Detect which cell encompasses the target text, then output its [x, y] center coordinate. 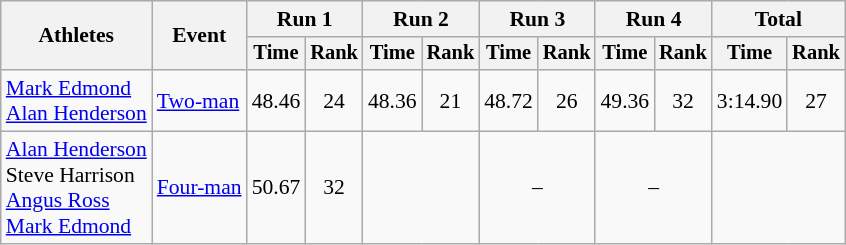
50.67 [276, 188]
Run 3 [537, 19]
Total [778, 19]
Alan HendersonSteve HarrisonAngus RossMark Edmond [76, 188]
Athletes [76, 36]
Run 1 [305, 19]
3:14.90 [750, 100]
Run 2 [421, 19]
49.36 [624, 100]
Mark EdmondAlan Henderson [76, 100]
26 [567, 100]
Run 4 [653, 19]
Event [200, 36]
48.72 [508, 100]
27 [816, 100]
48.46 [276, 100]
Four-man [200, 188]
21 [451, 100]
Two-man [200, 100]
48.36 [392, 100]
24 [334, 100]
